Pinpoint the cell where the given text exists, returning its (x, y) midpoint coordinate. 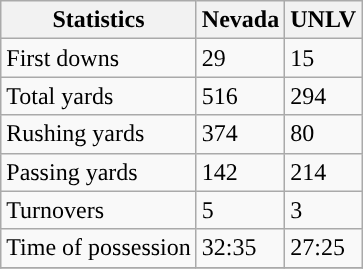
First downs (99, 58)
27:25 (324, 248)
Statistics (99, 20)
Rushing yards (99, 134)
UNLV (324, 20)
80 (324, 134)
32:35 (240, 248)
3 (324, 210)
29 (240, 58)
294 (324, 96)
142 (240, 172)
5 (240, 210)
Turnovers (99, 210)
516 (240, 96)
Passing yards (99, 172)
Time of possession (99, 248)
Nevada (240, 20)
374 (240, 134)
214 (324, 172)
15 (324, 58)
Total yards (99, 96)
